For the text-containing cell, return its midpoint in (x, y) coordinate format. 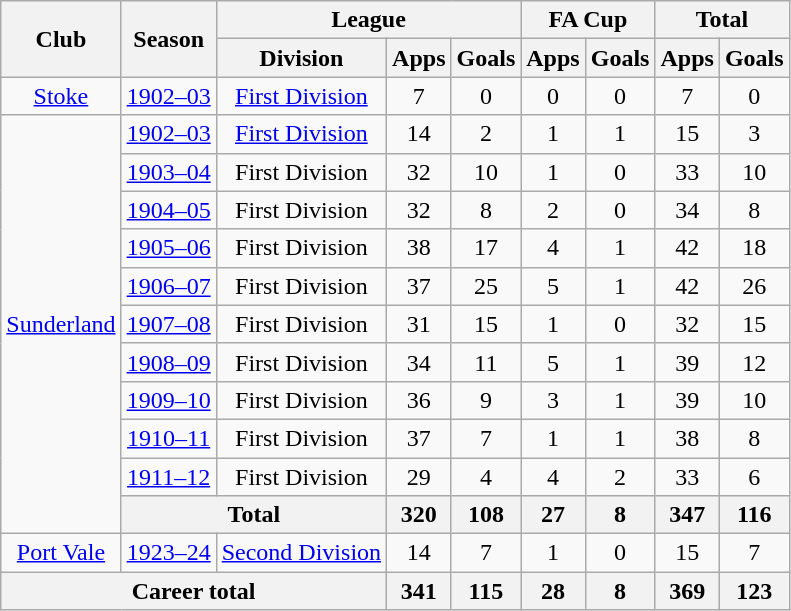
116 (754, 515)
League (368, 20)
11 (486, 362)
29 (419, 477)
26 (754, 286)
Division (301, 58)
36 (419, 400)
6 (754, 477)
18 (754, 248)
1903–04 (168, 172)
28 (553, 591)
17 (486, 248)
Season (168, 39)
12 (754, 362)
347 (687, 515)
Club (61, 39)
31 (419, 324)
1904–05 (168, 210)
1907–08 (168, 324)
1908–09 (168, 362)
1909–10 (168, 400)
27 (553, 515)
Second Division (301, 553)
Sunderland (61, 324)
108 (486, 515)
320 (419, 515)
FA Cup (588, 20)
115 (486, 591)
Port Vale (61, 553)
341 (419, 591)
25 (486, 286)
9 (486, 400)
369 (687, 591)
1911–12 (168, 477)
Career total (194, 591)
1906–07 (168, 286)
1905–06 (168, 248)
Stoke (61, 96)
1910–11 (168, 438)
123 (754, 591)
1923–24 (168, 553)
